Determine the [x, y] coordinate at the center of the cell enclosing the given text.  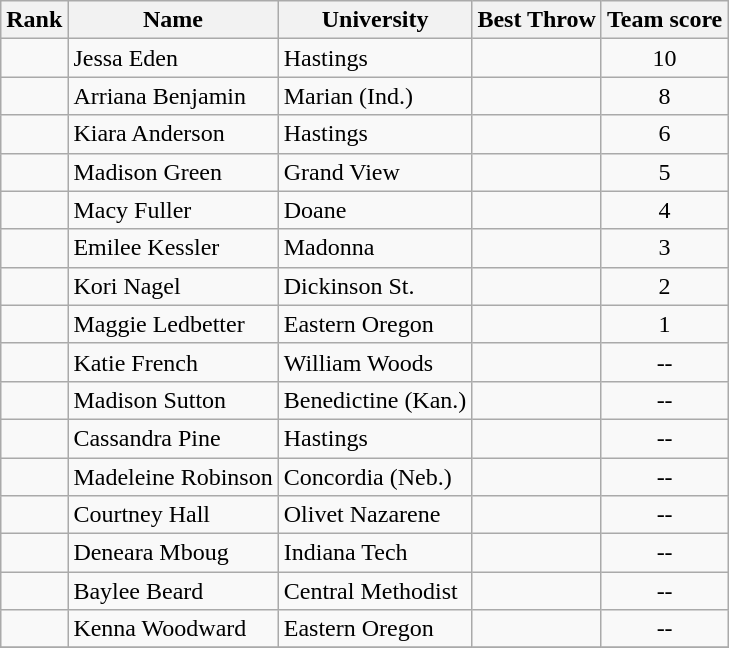
4 [664, 210]
10 [664, 58]
Rank [34, 20]
Marian (Ind.) [375, 96]
5 [664, 172]
Kenna Woodward [173, 629]
6 [664, 134]
Indiana Tech [375, 553]
Jessa Eden [173, 58]
Madison Green [173, 172]
3 [664, 248]
Concordia (Neb.) [375, 477]
2 [664, 286]
Arriana Benjamin [173, 96]
Kiara Anderson [173, 134]
Grand View [375, 172]
Deneara Mboug [173, 553]
University [375, 20]
Doane [375, 210]
Courtney Hall [173, 515]
Team score [664, 20]
Emilee Kessler [173, 248]
Macy Fuller [173, 210]
Madonna [375, 248]
Name [173, 20]
Madeleine Robinson [173, 477]
Baylee Beard [173, 591]
8 [664, 96]
Olivet Nazarene [375, 515]
Cassandra Pine [173, 438]
Best Throw [537, 20]
Dickinson St. [375, 286]
Maggie Ledbetter [173, 324]
Benedictine (Kan.) [375, 400]
Kori Nagel [173, 286]
1 [664, 324]
Katie French [173, 362]
Central Methodist [375, 591]
Madison Sutton [173, 400]
William Woods [375, 362]
